Provide the (X, Y) coordinate of the cell's center where the given text is located.  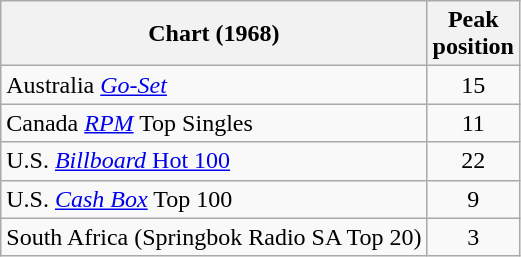
22 (473, 161)
Peakposition (473, 34)
U.S. Billboard Hot 100 (214, 161)
Australia Go-Set (214, 85)
15 (473, 85)
Canada RPM Top Singles (214, 123)
9 (473, 199)
South Africa (Springbok Radio SA Top 20) (214, 237)
3 (473, 237)
U.S. Cash Box Top 100 (214, 199)
11 (473, 123)
Chart (1968) (214, 34)
